Identify which cell holds the provided text, then report its (X, Y) central coordinate. 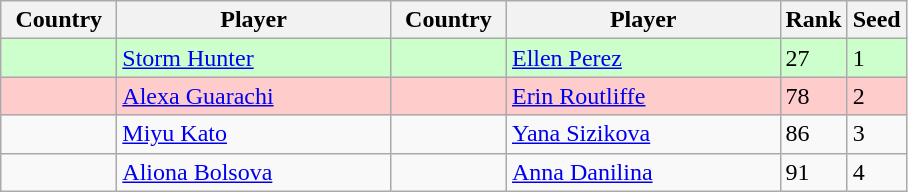
Yana Sizikova (643, 134)
78 (814, 96)
Seed (876, 20)
86 (814, 134)
Miyu Kato (254, 134)
27 (814, 58)
1 (876, 58)
Storm Hunter (254, 58)
3 (876, 134)
Aliona Bolsova (254, 172)
4 (876, 172)
Erin Routliffe (643, 96)
Ellen Perez (643, 58)
Rank (814, 20)
Alexa Guarachi (254, 96)
2 (876, 96)
91 (814, 172)
Anna Danilina (643, 172)
